Return [X, Y] of the center of cell containing provided text 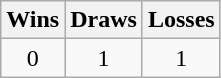
0 [33, 58]
Losses [181, 20]
Wins [33, 20]
Draws [104, 20]
